Find where the given text appears and provide that cell's center as (x, y) coordinate. 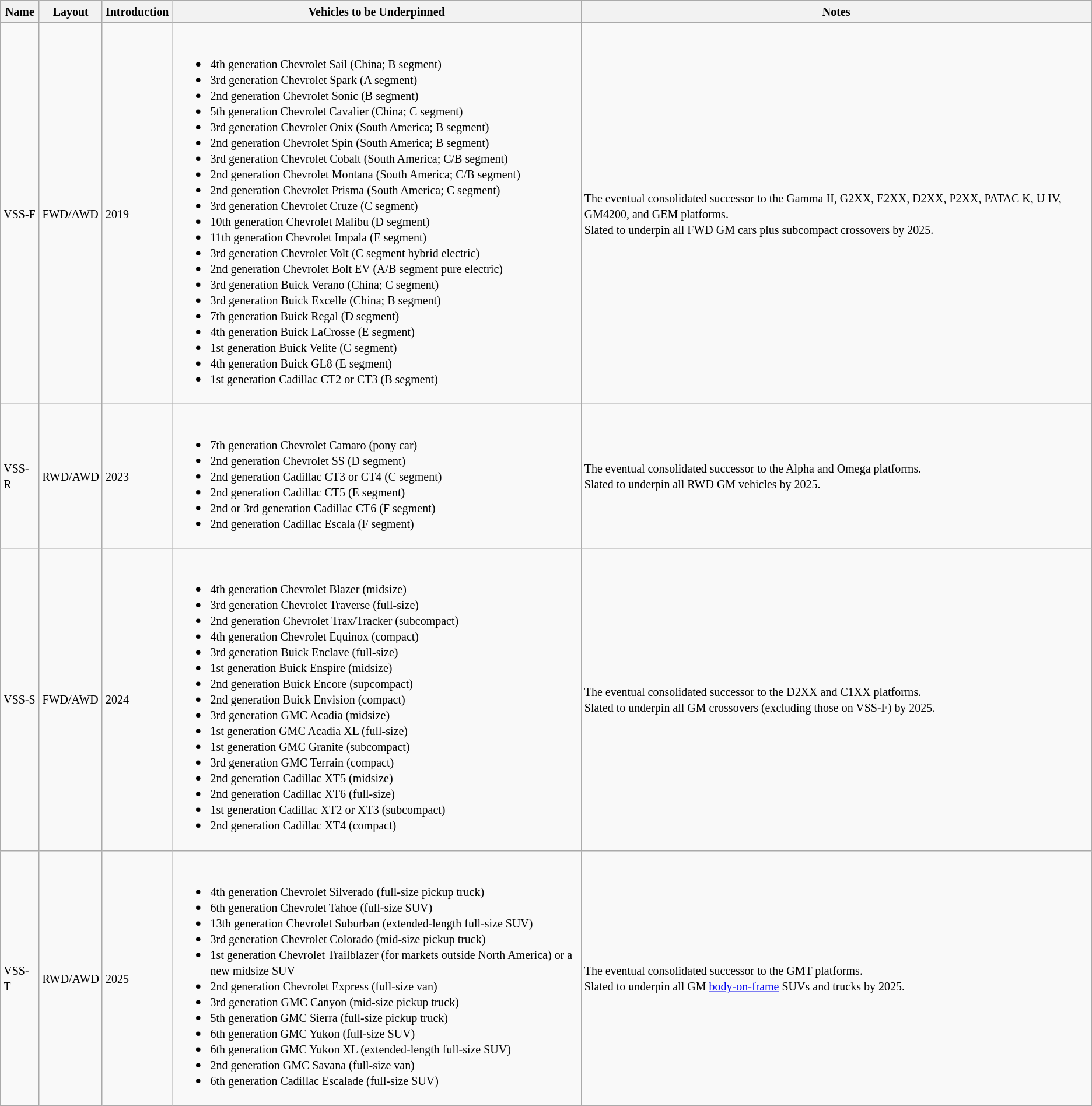
VSS-S (20, 699)
The eventual consolidated successor to the GMT platforms.Slated to underpin all GM body-on-frame SUVs and trucks by 2025. (836, 978)
2025 (137, 978)
Introduction (137, 12)
Layout (71, 12)
Name (20, 12)
The eventual consolidated successor to the Alpha and Omega platforms.Slated to underpin all RWD GM vehicles by 2025. (836, 476)
2023 (137, 476)
The eventual consolidated successor to the D2XX and C1XX platforms.Slated to underpin all GM crossovers (excluding those on VSS-F) by 2025. (836, 699)
VSS-F (20, 213)
VSS-R (20, 476)
2024 (137, 699)
Vehicles to be Underpinned (377, 12)
2019 (137, 213)
VSS-T (20, 978)
Notes (836, 12)
